For the text-containing cell, return its midpoint in (X, Y) coordinate format. 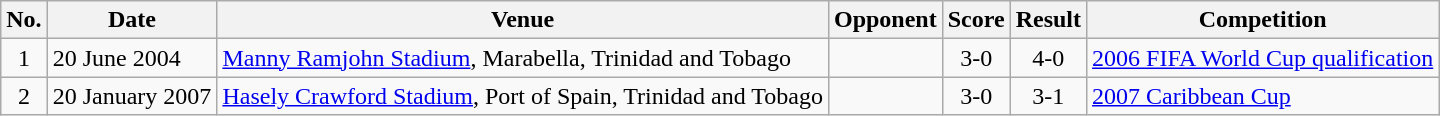
No. (24, 20)
Hasely Crawford Stadium, Port of Spain, Trinidad and Tobago (523, 96)
20 January 2007 (132, 96)
2007 Caribbean Cup (1263, 96)
4-0 (1048, 58)
2006 FIFA World Cup qualification (1263, 58)
3-1 (1048, 96)
Opponent (885, 20)
Result (1048, 20)
Manny Ramjohn Stadium, Marabella, Trinidad and Tobago (523, 58)
Score (976, 20)
Date (132, 20)
1 (24, 58)
2 (24, 96)
Competition (1263, 20)
Venue (523, 20)
20 June 2004 (132, 58)
